Detect which cell encompasses the target text, then output its [X, Y] center coordinate. 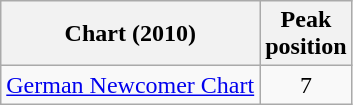
German Newcomer Chart [130, 85]
7 [306, 85]
Chart (2010) [130, 34]
Peakposition [306, 34]
